Provide the [X, Y] coordinate of the cell's center where the given text is located.  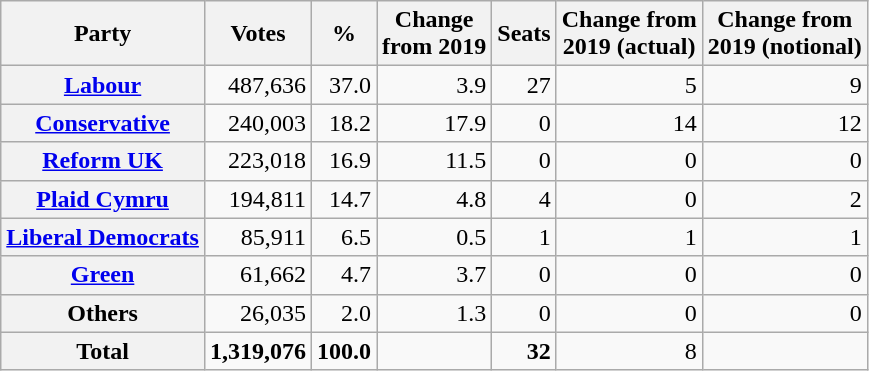
Total [103, 351]
Votes [258, 34]
61,662 [258, 275]
32 [524, 351]
Others [103, 313]
Reform UK [103, 161]
11.5 [434, 161]
18.2 [344, 123]
17.9 [434, 123]
Conservative [103, 123]
194,811 [258, 199]
240,003 [258, 123]
16.9 [344, 161]
5 [629, 85]
1,319,076 [258, 351]
6.5 [344, 237]
Change from2019 (notional) [784, 34]
2 [784, 199]
3.9 [434, 85]
8 [629, 351]
27 [524, 85]
Changefrom 2019 [434, 34]
0.5 [434, 237]
37.0 [344, 85]
Green [103, 275]
3.7 [434, 275]
Party [103, 34]
14 [629, 123]
9 [784, 85]
Liberal Democrats [103, 237]
4.8 [434, 199]
4 [524, 199]
26,035 [258, 313]
Plaid Cymru [103, 199]
Change from2019 (actual) [629, 34]
12 [784, 123]
4.7 [344, 275]
100.0 [344, 351]
487,636 [258, 85]
14.7 [344, 199]
Labour [103, 85]
Seats [524, 34]
223,018 [258, 161]
85,911 [258, 237]
1.3 [434, 313]
2.0 [344, 313]
% [344, 34]
